Capture the cell that displays the provided text and extract its [x, y] central coordinate. 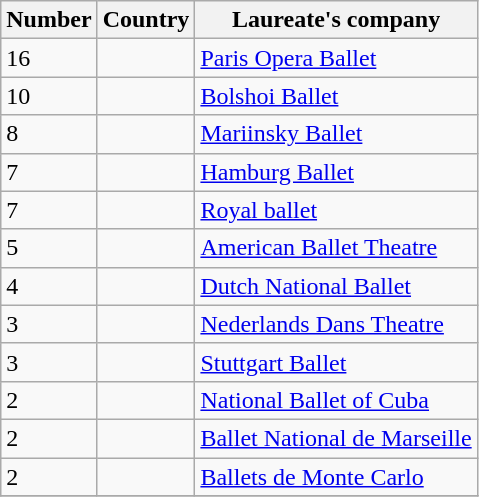
Paris Opera Ballet [336, 58]
Nederlands Dans Theatre [336, 324]
8 [49, 134]
4 [49, 286]
Ballet National de Marseille [336, 438]
5 [49, 248]
Country [146, 20]
Laureate's company [336, 20]
Mariinsky Ballet [336, 134]
Bolshoi Ballet [336, 96]
Royal ballet [336, 210]
10 [49, 96]
Dutch National Ballet [336, 286]
Hamburg Ballet [336, 172]
American Ballet Theatre [336, 248]
Ballets de Monte Carlo [336, 477]
Number [49, 20]
National Ballet of Cuba [336, 400]
Stuttgart Ballet [336, 362]
16 [49, 58]
